Provide the (x, y) coordinate of the cell's center where the given text is located.  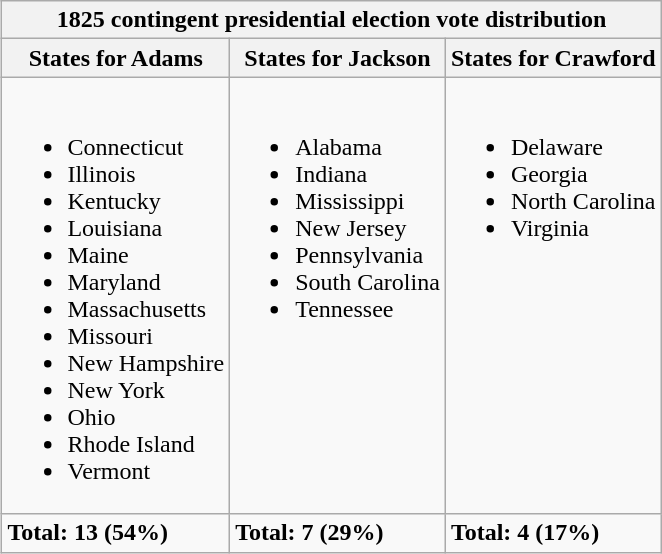
DelawareGeorgiaNorth CarolinaVirginia (553, 296)
Total: 7 (29%) (338, 533)
States for Adams (116, 58)
States for Crawford (553, 58)
ConnecticutIllinoisKentuckyLouisianaMaineMarylandMassachusettsMissouriNew HampshireNew YorkOhioRhode IslandVermont (116, 296)
1825 contingent presidential election vote distribution (332, 20)
Total: 13 (54%) (116, 533)
AlabamaIndianaMississippiNew JerseyPennsylvaniaSouth CarolinaTennessee (338, 296)
States for Jackson (338, 58)
Total: 4 (17%) (553, 533)
